Locate the cell with the specified text and output its (x, y) center coordinate. 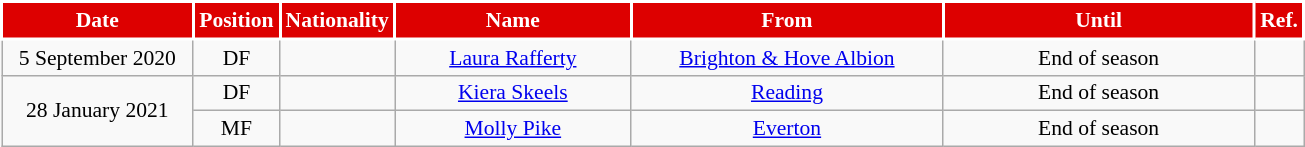
MF (236, 129)
Reading (787, 93)
From (787, 20)
Name (514, 20)
Ref. (1278, 20)
Molly Pike (514, 129)
Kiera Skeels (514, 93)
Nationality (338, 20)
Everton (787, 129)
Position (236, 20)
28 January 2021 (98, 110)
Date (98, 20)
Brighton & Hove Albion (787, 57)
Laura Rafferty (514, 57)
Until (1099, 20)
5 September 2020 (98, 57)
